Provide the [x, y] coordinate of the cell's center where the given text is located.  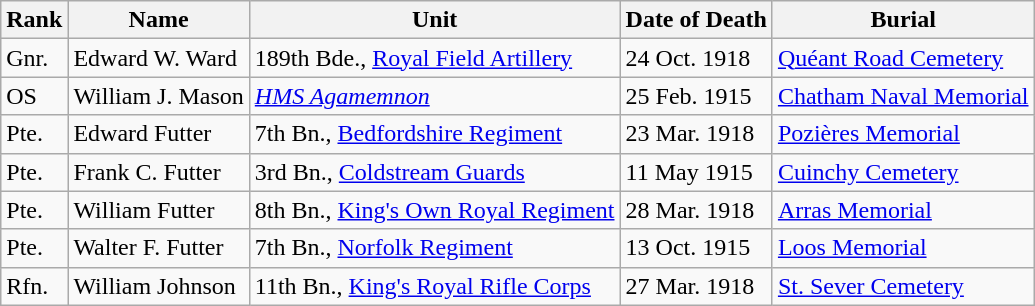
William Futter [158, 210]
189th Bde., Royal Field Artillery [434, 58]
Name [158, 20]
Pozières Memorial [903, 134]
Gnr. [34, 58]
8th Bn., King's Own Royal Regiment [434, 210]
Walter F. Futter [158, 248]
28 Mar. 1918 [696, 210]
23 Mar. 1918 [696, 134]
7th Bn., Bedfordshire Regiment [434, 134]
Frank C. Futter [158, 172]
Date of Death [696, 20]
Quéant Road Cemetery [903, 58]
William J. Mason [158, 96]
Burial [903, 20]
7th Bn., Norfolk Regiment [434, 248]
Cuinchy Cemetery [903, 172]
HMS Agamemnon [434, 96]
Edward Futter [158, 134]
27 Mar. 1918 [696, 286]
25 Feb. 1915 [696, 96]
St. Sever Cemetery [903, 286]
11 May 1915 [696, 172]
Rank [34, 20]
Loos Memorial [903, 248]
24 Oct. 1918 [696, 58]
Unit [434, 20]
Rfn. [34, 286]
William Johnson [158, 286]
Edward W. Ward [158, 58]
Arras Memorial [903, 210]
OS [34, 96]
13 Oct. 1915 [696, 248]
Chatham Naval Memorial [903, 96]
3rd Bn., Coldstream Guards [434, 172]
11th Bn., King's Royal Rifle Corps [434, 286]
